For the text-containing cell, return its midpoint in (x, y) coordinate format. 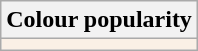
Colour popularity (100, 20)
